Find where the given text appears and provide that cell's center as (X, Y) coordinate. 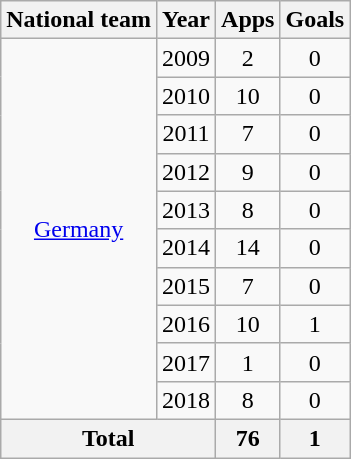
Year (186, 20)
2012 (186, 172)
2015 (186, 286)
Germany (79, 230)
2018 (186, 400)
2011 (186, 134)
2010 (186, 96)
2017 (186, 362)
Apps (248, 20)
76 (248, 438)
2016 (186, 324)
Goals (315, 20)
2014 (186, 248)
National team (79, 20)
14 (248, 248)
2009 (186, 58)
Total (108, 438)
2 (248, 58)
9 (248, 172)
2013 (186, 210)
